Return the (x, y) coordinate for the center point of the cell that contains the specified text.  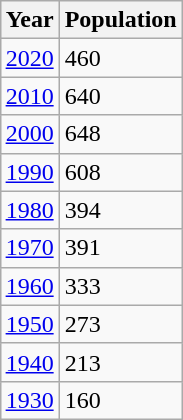
391 (120, 248)
460 (120, 58)
1960 (30, 286)
213 (120, 362)
1990 (30, 172)
1950 (30, 324)
2020 (30, 58)
394 (120, 210)
640 (120, 96)
273 (120, 324)
Year (30, 20)
1970 (30, 248)
1930 (30, 400)
1940 (30, 362)
608 (120, 172)
1980 (30, 210)
Population (120, 20)
2000 (30, 134)
160 (120, 400)
333 (120, 286)
2010 (30, 96)
648 (120, 134)
